Return the [x, y] coordinate for the center point of the cell that contains the specified text.  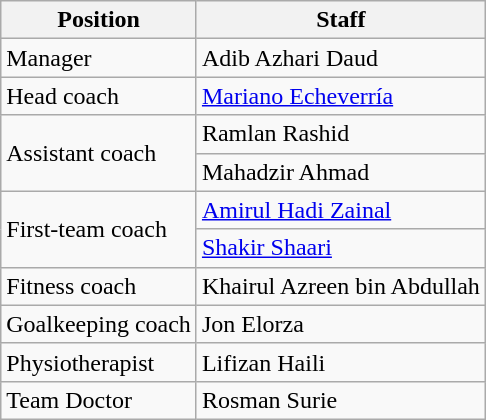
First-team coach [99, 229]
Amirul Hadi Zainal [340, 210]
Manager [99, 58]
Goalkeeping coach [99, 324]
Position [99, 20]
Mahadzir Ahmad [340, 172]
Fitness coach [99, 286]
Jon Elorza [340, 324]
Khairul Azreen bin Abdullah [340, 286]
Adib Azhari Daud [340, 58]
Physiotherapist [99, 362]
Ramlan Rashid [340, 134]
Mariano Echeverría [340, 96]
Head coach [99, 96]
Shakir Shaari [340, 248]
Rosman Surie [340, 400]
Team Doctor [99, 400]
Assistant coach [99, 153]
Lifizan Haili [340, 362]
Staff [340, 20]
